Locate the cell with the specified text and output its [X, Y] center coordinate. 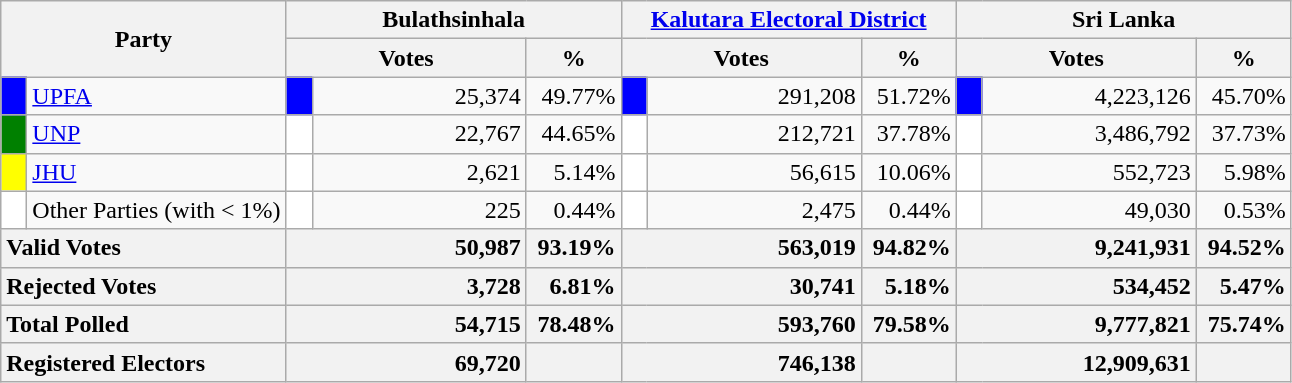
9,777,821 [1076, 324]
49.77% [574, 96]
49,030 [1089, 210]
Registered Electors [144, 362]
94.82% [908, 248]
563,019 [741, 248]
2,621 [419, 172]
56,615 [754, 172]
50,987 [406, 248]
3,728 [406, 286]
4,223,126 [1089, 96]
9,241,931 [1076, 248]
5.14% [574, 172]
94.52% [1244, 248]
10.06% [908, 172]
Kalutara Electoral District [788, 20]
225 [419, 210]
0.53% [1244, 210]
37.78% [908, 134]
Valid Votes [144, 248]
93.19% [574, 248]
44.65% [574, 134]
75.74% [1244, 324]
552,723 [1089, 172]
12,909,631 [1076, 362]
54,715 [406, 324]
78.48% [574, 324]
5.47% [1244, 286]
Total Polled [144, 324]
746,138 [741, 362]
45.70% [1244, 96]
Party [144, 39]
5.18% [908, 286]
37.73% [1244, 134]
69,720 [406, 362]
UNP [156, 134]
3,486,792 [1089, 134]
534,452 [1076, 286]
UPFA [156, 96]
25,374 [419, 96]
Bulathsinhala [454, 20]
6.81% [574, 286]
22,767 [419, 134]
2,475 [754, 210]
Rejected Votes [144, 286]
Sri Lanka [1124, 20]
5.98% [1244, 172]
212,721 [754, 134]
593,760 [741, 324]
291,208 [754, 96]
JHU [156, 172]
51.72% [908, 96]
Other Parties (with < 1%) [156, 210]
30,741 [741, 286]
79.58% [908, 324]
